Locate the cell with the specified text and output its [X, Y] center coordinate. 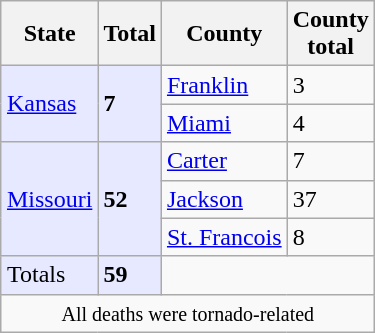
4 [330, 123]
State [49, 34]
52 [130, 199]
Franklin [224, 85]
37 [330, 199]
Totals [49, 275]
Countytotal [330, 34]
Carter [224, 161]
Total [130, 34]
St. Francois [224, 237]
Jackson [224, 199]
All deaths were tornado-related [188, 313]
County [224, 34]
Missouri [49, 199]
3 [330, 85]
59 [130, 275]
8 [330, 237]
Kansas [49, 104]
Miami [224, 123]
